Extract the (x, y) coordinate from the center of the cell holding the provided text.  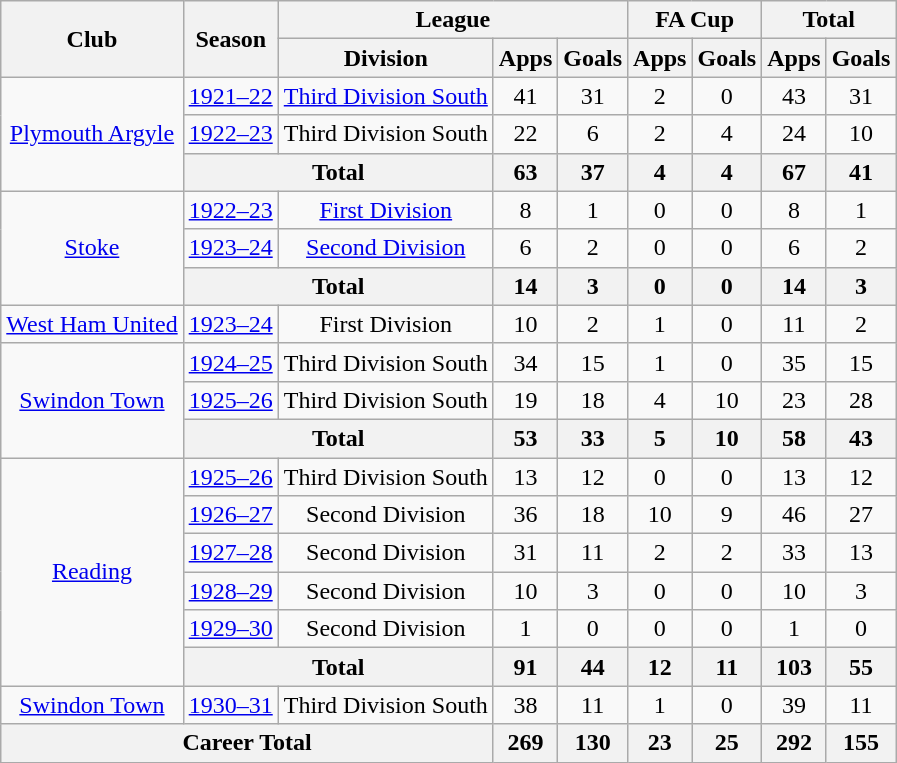
Career Total (248, 743)
1926–27 (230, 515)
269 (525, 743)
Plymouth Argyle (92, 134)
24 (794, 134)
63 (525, 172)
39 (794, 705)
League (452, 20)
44 (593, 667)
36 (525, 515)
1930–31 (230, 705)
1929–30 (230, 629)
67 (794, 172)
103 (794, 667)
46 (794, 515)
Season (230, 39)
1921–22 (230, 96)
37 (593, 172)
19 (525, 400)
35 (794, 362)
1928–29 (230, 591)
FA Cup (695, 20)
130 (593, 743)
25 (727, 743)
55 (861, 667)
27 (861, 515)
9 (727, 515)
1924–25 (230, 362)
38 (525, 705)
Division (386, 58)
28 (861, 400)
53 (525, 438)
Reading (92, 572)
155 (861, 743)
58 (794, 438)
5 (660, 438)
Club (92, 39)
292 (794, 743)
1927–28 (230, 553)
Stoke (92, 248)
West Ham United (92, 324)
34 (525, 362)
22 (525, 134)
91 (525, 667)
